Extract the [x, y] coordinate from the center of the cell holding the provided text.  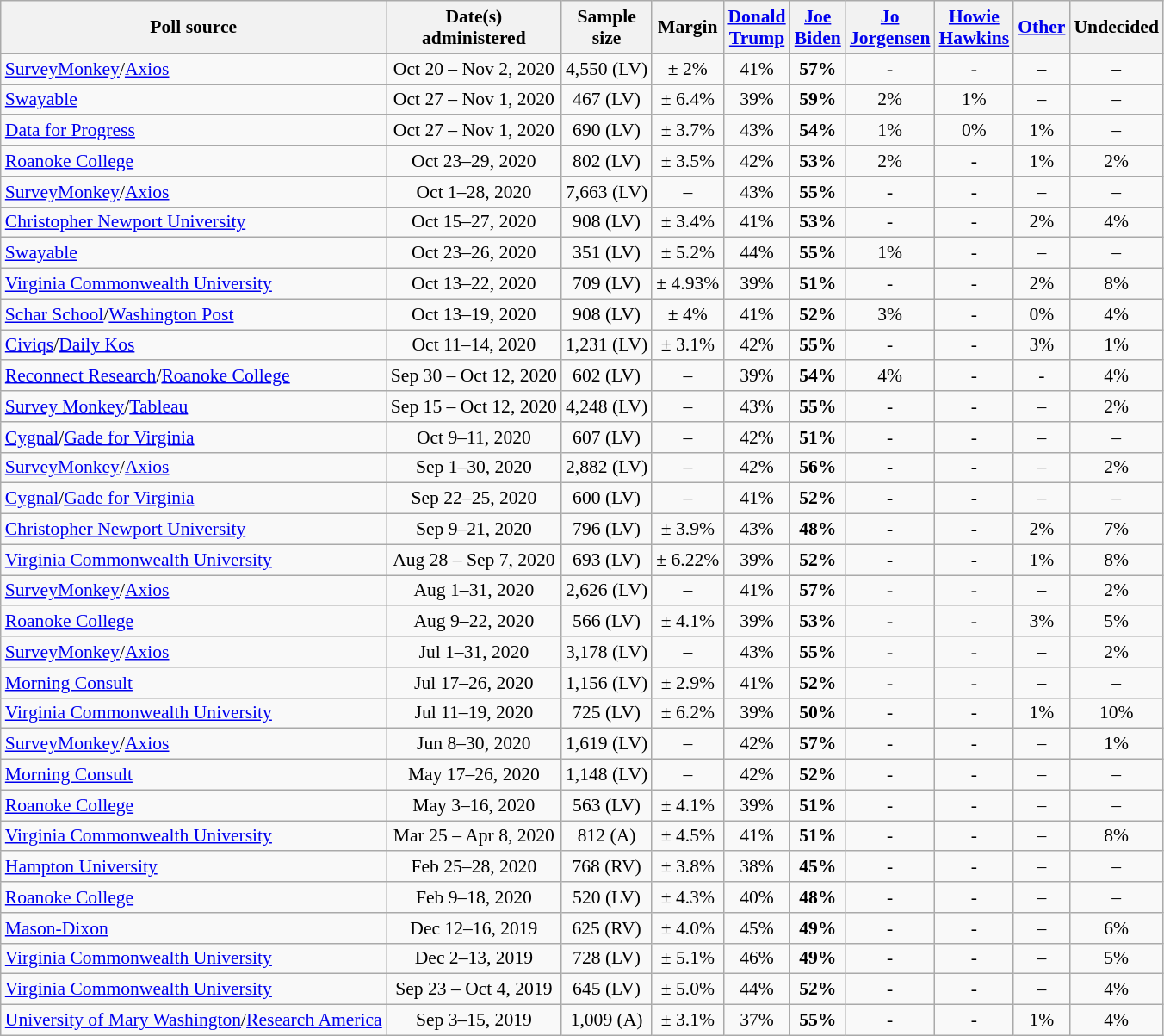
3,178 (LV) [606, 652]
Aug 28 – Sep 7, 2020 [474, 560]
Sep 22–25, 2020 [474, 499]
Date(s)administered [474, 28]
351 (LV) [606, 253]
56% [818, 468]
Sep 9–21, 2020 [474, 530]
Oct 13–22, 2020 [474, 284]
± 3.7% [687, 131]
Civiqs/Daily Kos [194, 345]
May 17–26, 2020 [474, 775]
600 (LV) [606, 499]
Sep 30 – Oct 12, 2020 [474, 376]
± 6.22% [687, 560]
± 4.5% [687, 836]
7,663 (LV) [606, 192]
1,156 (LV) [606, 683]
JoJorgensen [890, 28]
768 (RV) [606, 867]
Dec 2–13, 2019 [474, 958]
Jul 1–31, 2020 [474, 652]
± 3.4% [687, 222]
Sep 1–30, 2020 [474, 468]
Sep 15 – Oct 12, 2020 [474, 406]
Aug 9–22, 2020 [474, 622]
1,009 (A) [606, 1020]
4,248 (LV) [606, 406]
2,882 (LV) [606, 468]
602 (LV) [606, 376]
Oct 9–11, 2020 [474, 437]
JoeBiden [818, 28]
± 4% [687, 314]
Oct 1–28, 2020 [474, 192]
607 (LV) [606, 437]
University of Mary Washington/Research America [194, 1020]
645 (LV) [606, 989]
Oct 20 – Nov 2, 2020 [474, 69]
Aug 1–31, 2020 [474, 591]
6% [1116, 928]
1,148 (LV) [606, 775]
37% [756, 1020]
Oct 13–19, 2020 [474, 314]
59% [818, 100]
Undecided [1116, 28]
± 2.9% [687, 683]
38% [756, 867]
690 (LV) [606, 131]
802 (LV) [606, 161]
Sep 23 – Oct 4, 2019 [474, 989]
1,231 (LV) [606, 345]
563 (LV) [606, 805]
728 (LV) [606, 958]
Poll source [194, 28]
HowieHawkins [974, 28]
796 (LV) [606, 530]
± 6.2% [687, 713]
± 5.1% [687, 958]
625 (RV) [606, 928]
725 (LV) [606, 713]
7% [1116, 530]
Mar 25 – Apr 8, 2020 [474, 836]
Margin [687, 28]
Jul 11–19, 2020 [474, 713]
Dec 12–16, 2019 [474, 928]
Feb 25–28, 2020 [474, 867]
520 (LV) [606, 897]
Data for Progress [194, 131]
Feb 9–18, 2020 [474, 897]
2,626 (LV) [606, 591]
DonaldTrump [756, 28]
566 (LV) [606, 622]
May 3–16, 2020 [474, 805]
Jun 8–30, 2020 [474, 744]
± 3.5% [687, 161]
Mason-Dixon [194, 928]
± 2% [687, 69]
Hampton University [194, 867]
Oct 15–27, 2020 [474, 222]
Oct 23–29, 2020 [474, 161]
4,550 (LV) [606, 69]
Jul 17–26, 2020 [474, 683]
46% [756, 958]
467 (LV) [606, 100]
50% [818, 713]
693 (LV) [606, 560]
709 (LV) [606, 284]
± 4.93% [687, 284]
± 3.9% [687, 530]
812 (A) [606, 836]
± 4.3% [687, 897]
± 3.8% [687, 867]
± 6.4% [687, 100]
± 5.0% [687, 989]
± 5.2% [687, 253]
Other [1042, 28]
Oct 11–14, 2020 [474, 345]
± 4.0% [687, 928]
Schar School/Washington Post [194, 314]
Reconnect Research/Roanoke College [194, 376]
Sep 3–15, 2019 [474, 1020]
10% [1116, 713]
Survey Monkey/Tableau [194, 406]
1,619 (LV) [606, 744]
Oct 23–26, 2020 [474, 253]
40% [756, 897]
Samplesize [606, 28]
